Scan for the cell matching the given text and deliver its [X, Y] coordinate at center. 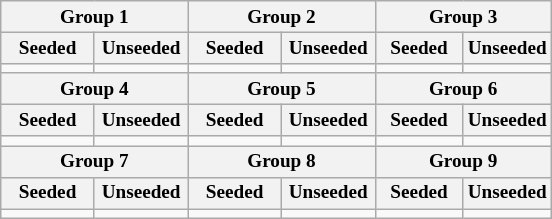
Group 3 [463, 17]
Group 7 [94, 161]
Group 9 [463, 161]
Group 8 [282, 161]
Group 5 [282, 89]
Group 6 [463, 89]
Group 2 [282, 17]
Group 1 [94, 17]
Group 4 [94, 89]
